From the cell containing the given text, extract its center point as (x, y) coordinate. 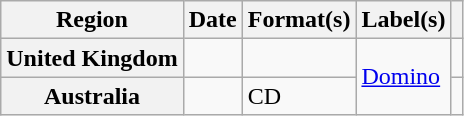
Australia (92, 96)
Label(s) (404, 20)
Format(s) (299, 20)
Region (92, 20)
Domino (404, 77)
Date (212, 20)
United Kingdom (92, 58)
CD (299, 96)
